Locate the cell with the specified text and output its [X, Y] center coordinate. 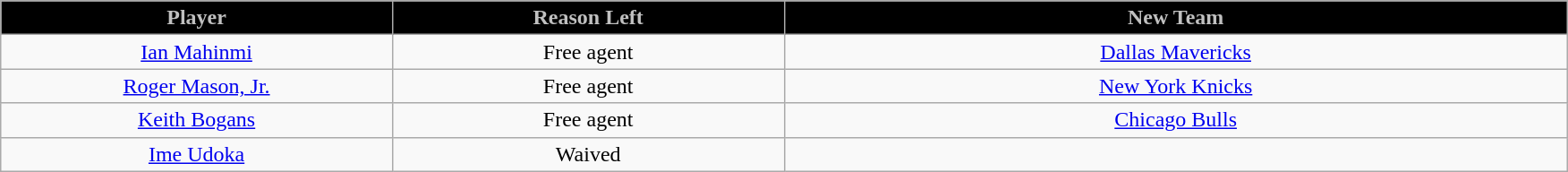
Dallas Mavericks [1176, 52]
Ian Mahinmi [197, 52]
Chicago Bulls [1176, 120]
Reason Left [588, 18]
Waived [588, 154]
Ime Udoka [197, 154]
Player [197, 18]
New York Knicks [1176, 86]
Keith Bogans [197, 120]
Roger Mason, Jr. [197, 86]
New Team [1176, 18]
